For the text-containing cell, return its midpoint in [X, Y] coordinate format. 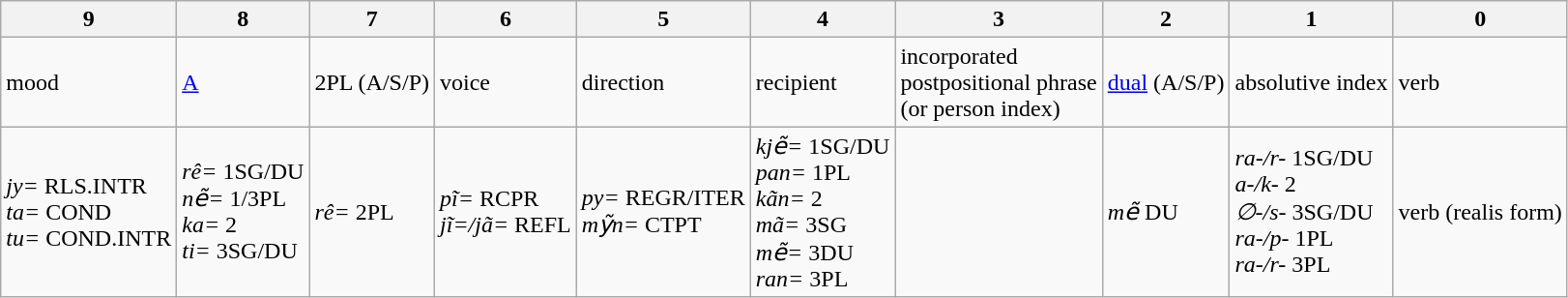
jy= RLS.INTRta= CONDtu= COND.INTR [89, 212]
6 [507, 19]
py= REGR/ITERmỹn= CTPT [663, 212]
direction [663, 82]
mood [89, 82]
voice [507, 82]
verb (realis form) [1480, 212]
mẽ DU [1166, 212]
A [244, 82]
7 [372, 19]
verb [1480, 82]
rê= 1SG/DUnẽ= 1/3PLka= 2ti= 3SG/DU [244, 212]
absolutive index [1311, 82]
kjẽ= 1SG/DUpan= 1PLkãn= 2mã= 3SGmẽ= 3DUran= 3PL [823, 212]
8 [244, 19]
2PL (A/S/P) [372, 82]
2 [1166, 19]
3 [999, 19]
5 [663, 19]
recipient [823, 82]
rê= 2PL [372, 212]
4 [823, 19]
pĩ= RCPRjĩ=/jã= REFL [507, 212]
dual (A/S/P) [1166, 82]
ra-/r- 1SG/DUa-/k- 2∅-/s- 3SG/DUra-/p- 1PLra-/r- 3PL [1311, 212]
0 [1480, 19]
1 [1311, 19]
incorporatedpostpositional phrase(or person index) [999, 82]
9 [89, 19]
